Determine the [x, y] coordinate at the center of the cell enclosing the given text.  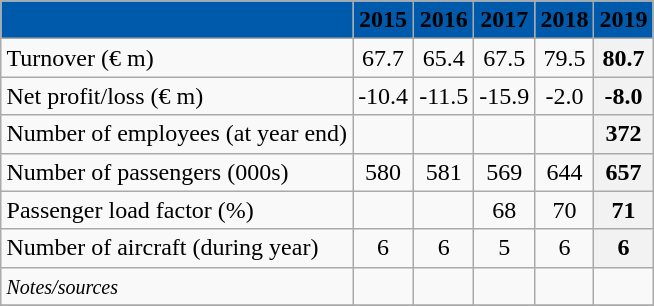
2015 [384, 20]
71 [624, 210]
79.5 [564, 58]
569 [504, 172]
Notes/sources [177, 286]
68 [504, 210]
372 [624, 134]
Number of aircraft (during year) [177, 248]
-11.5 [444, 96]
80.7 [624, 58]
581 [444, 172]
70 [564, 210]
5 [504, 248]
Passenger load factor (%) [177, 210]
2017 [504, 20]
-15.9 [504, 96]
-2.0 [564, 96]
67.7 [384, 58]
580 [384, 172]
Turnover (€ m) [177, 58]
-8.0 [624, 96]
65.4 [444, 58]
2016 [444, 20]
67.5 [504, 58]
2018 [564, 20]
Number of employees (at year end) [177, 134]
644 [564, 172]
2019 [624, 20]
657 [624, 172]
Net profit/loss (€ m) [177, 96]
Number of passengers (000s) [177, 172]
-10.4 [384, 96]
